Extract the (x, y) coordinate from the center of the cell holding the provided text.  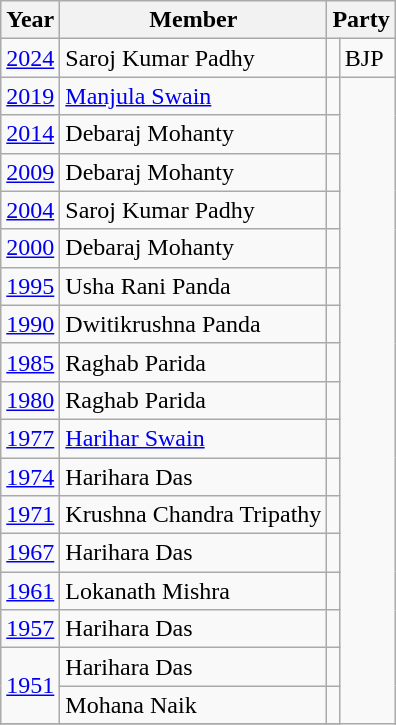
1951 (30, 686)
1990 (30, 324)
1971 (30, 515)
Manjula Swain (194, 96)
1980 (30, 400)
1985 (30, 362)
Krushna Chandra Tripathy (194, 515)
1995 (30, 286)
1957 (30, 629)
Mohana Naik (194, 705)
Usha Rani Panda (194, 286)
Year (30, 20)
BJP (367, 58)
1961 (30, 591)
2009 (30, 172)
Lokanath Mishra (194, 591)
2014 (30, 134)
Dwitikrushna Panda (194, 324)
2024 (30, 58)
2000 (30, 248)
Party (361, 20)
1967 (30, 553)
Member (194, 20)
Harihar Swain (194, 438)
1974 (30, 477)
2019 (30, 96)
1977 (30, 438)
2004 (30, 210)
